Search for the cell housing the specified text and yield its [x, y] center coordinate. 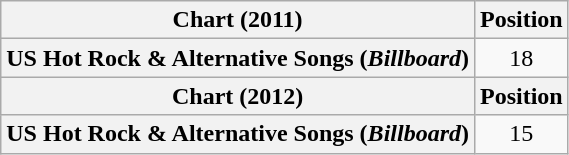
Chart (2012) [238, 96]
15 [521, 134]
Chart (2011) [238, 20]
18 [521, 58]
